Output the (x, y) coordinate of the center of the cell containing the given text.  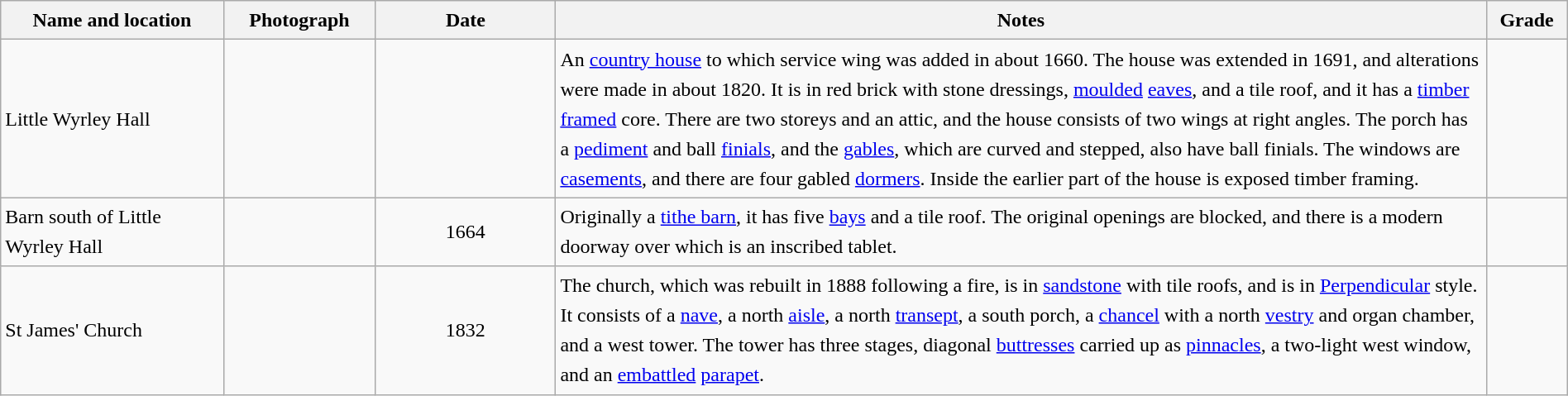
St James' Church (112, 331)
Name and location (112, 20)
Date (466, 20)
Photograph (299, 20)
1832 (466, 331)
Little Wyrley Hall (112, 119)
Barn south of Little Wyrley Hall (112, 231)
1664 (466, 231)
Notes (1021, 20)
Grade (1527, 20)
